Determine the (X, Y) coordinate at the center of the cell enclosing the given text.  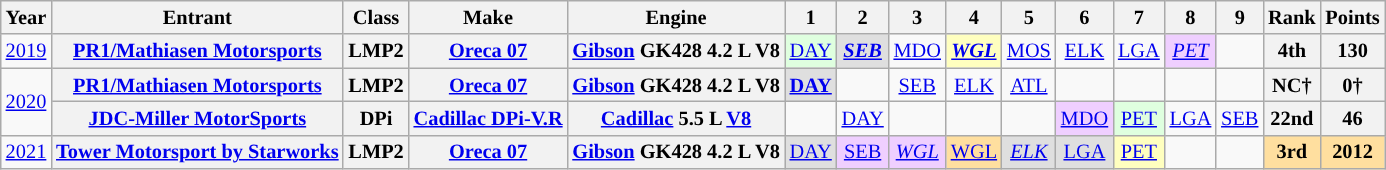
Rank (1292, 17)
DPi (376, 118)
2012 (1353, 152)
22nd (1292, 118)
0† (1353, 85)
7 (1139, 17)
2020 (26, 102)
2019 (26, 51)
JDC-Miller MotorSports (197, 118)
Tower Motorsport by Starworks (197, 152)
Engine (676, 17)
2021 (26, 152)
9 (1240, 17)
Points (1353, 17)
4th (1292, 51)
NC† (1292, 85)
130 (1353, 51)
Cadillac 5.5 L V8 (676, 118)
Year (26, 17)
5 (1029, 17)
3 (918, 17)
2 (863, 17)
MOS (1029, 51)
46 (1353, 118)
1 (811, 17)
ATL (1029, 85)
Class (376, 17)
Cadillac DPi-V.R (488, 118)
Make (488, 17)
6 (1084, 17)
Entrant (197, 17)
8 (1191, 17)
4 (974, 17)
3rd (1292, 152)
